Scan for the cell matching the given text and deliver its [x, y] coordinate at center. 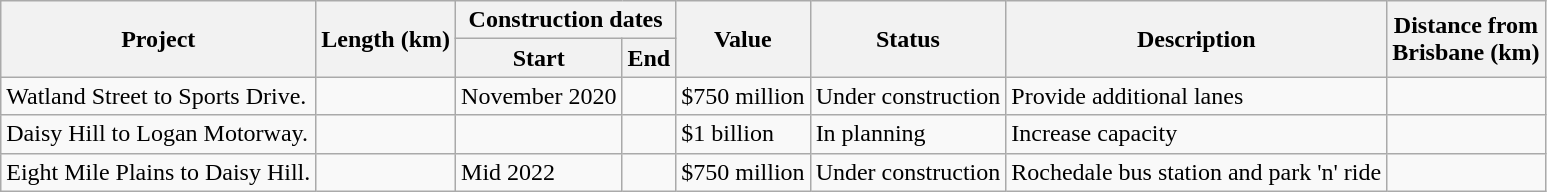
Increase capacity [1196, 134]
Project [158, 39]
Provide additional lanes [1196, 96]
November 2020 [539, 96]
Length (km) [386, 39]
End [649, 58]
Mid 2022 [539, 172]
Rochedale bus station and park 'n' ride [1196, 172]
Daisy Hill to Logan Motorway. [158, 134]
Watland Street to Sports Drive. [158, 96]
Construction dates [566, 20]
Distance fromBrisbane (km) [1466, 39]
In planning [908, 134]
$1 billion [743, 134]
Status [908, 39]
Start [539, 58]
Description [1196, 39]
Eight Mile Plains to Daisy Hill. [158, 172]
Value [743, 39]
